Output the (X, Y) coordinate of the center of the cell containing the given text.  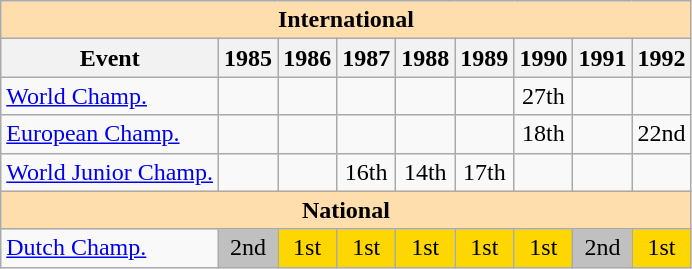
18th (544, 134)
1988 (426, 58)
World Champ. (110, 96)
1992 (662, 58)
European Champ. (110, 134)
16th (366, 172)
22nd (662, 134)
International (346, 20)
27th (544, 96)
14th (426, 172)
1985 (248, 58)
Event (110, 58)
1986 (308, 58)
1990 (544, 58)
1991 (602, 58)
World Junior Champ. (110, 172)
1987 (366, 58)
17th (484, 172)
1989 (484, 58)
Dutch Champ. (110, 248)
National (346, 210)
